Pinpoint the cell where the given text exists, returning its (X, Y) midpoint coordinate. 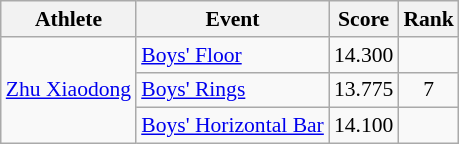
Boys' Floor (232, 55)
14.300 (364, 55)
Event (232, 19)
Athlete (68, 19)
Boys' Rings (232, 90)
13.775 (364, 90)
Score (364, 19)
14.100 (364, 126)
Zhu Xiaodong (68, 90)
Boys' Horizontal Bar (232, 126)
7 (428, 90)
Rank (428, 19)
